Search for the cell housing the specified text and yield its [X, Y] center coordinate. 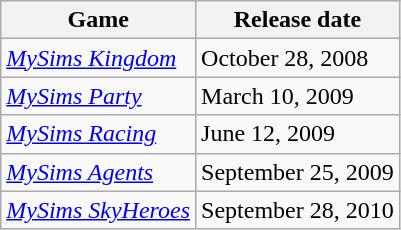
MySims Agents [98, 172]
March 10, 2009 [298, 96]
Release date [298, 20]
June 12, 2009 [298, 134]
MySims Party [98, 96]
MySims SkyHeroes [98, 210]
October 28, 2008 [298, 58]
MySims Kingdom [98, 58]
Game [98, 20]
September 28, 2010 [298, 210]
September 25, 2009 [298, 172]
MySims Racing [98, 134]
